Provide the (x, y) coordinate of the cell's center where the given text is located.  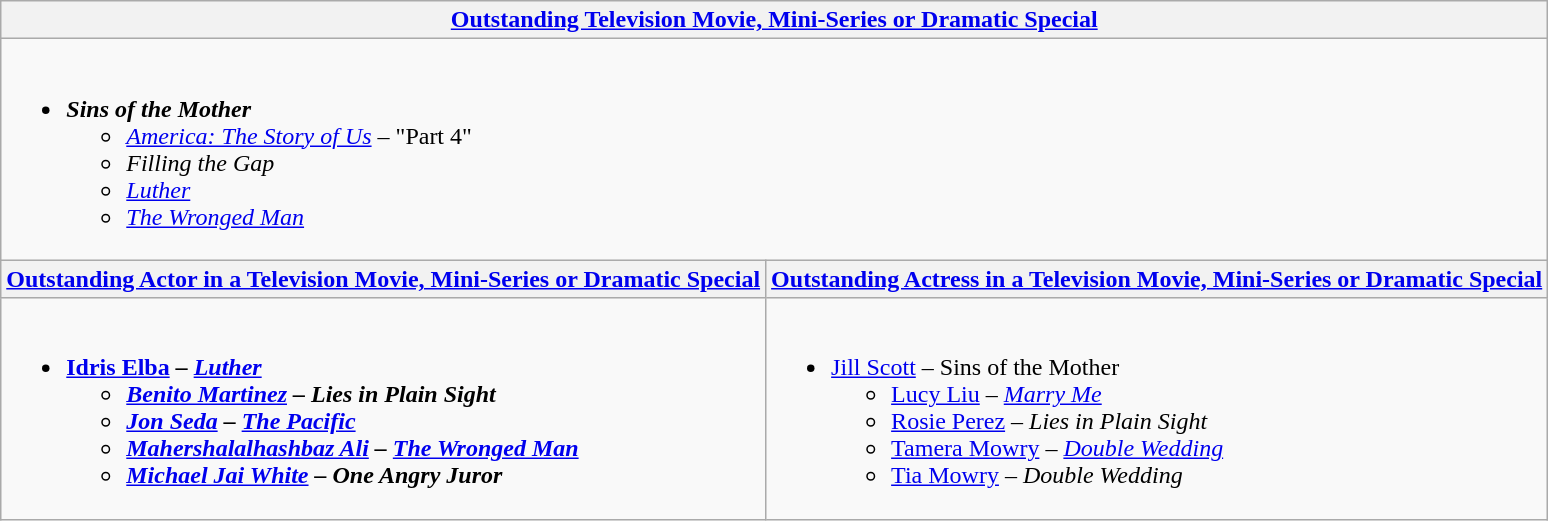
Outstanding Actor in a Television Movie, Mini-Series or Dramatic Special (384, 279)
Jill Scott – Sins of the MotherLucy Liu – Marry MeRosie Perez – Lies in Plain SightTamera Mowry – Double WeddingTia Mowry – Double Wedding (1157, 408)
Sins of the MotherAmerica: The Story of Us – "Part 4"Filling the GapLutherThe Wronged Man (774, 150)
Outstanding Television Movie, Mini-Series or Dramatic Special (774, 20)
Outstanding Actress in a Television Movie, Mini-Series or Dramatic Special (1157, 279)
